Capture the cell that displays the provided text and extract its [x, y] central coordinate. 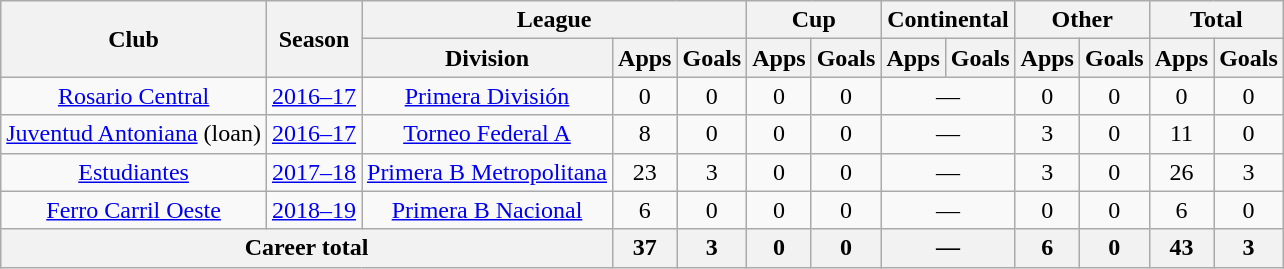
Season [314, 39]
26 [1181, 172]
43 [1181, 248]
Torneo Federal A [488, 134]
Division [488, 58]
Club [134, 39]
Primera B Nacional [488, 210]
Total [1216, 20]
Primera División [488, 96]
2018–19 [314, 210]
Juventud Antoniana (loan) [134, 134]
League [554, 20]
Estudiantes [134, 172]
2017–18 [314, 172]
11 [1181, 134]
Rosario Central [134, 96]
Continental [948, 20]
Ferro Carril Oeste [134, 210]
Cup [814, 20]
37 [645, 248]
Career total [307, 248]
23 [645, 172]
Other [1082, 20]
8 [645, 134]
Primera B Metropolitana [488, 172]
